Locate the cell with the specified text and output its (X, Y) center coordinate. 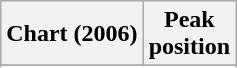
Chart (2006) (72, 34)
Peakposition (189, 34)
